Extract the (x, y) coordinate from the center of the cell holding the provided text.  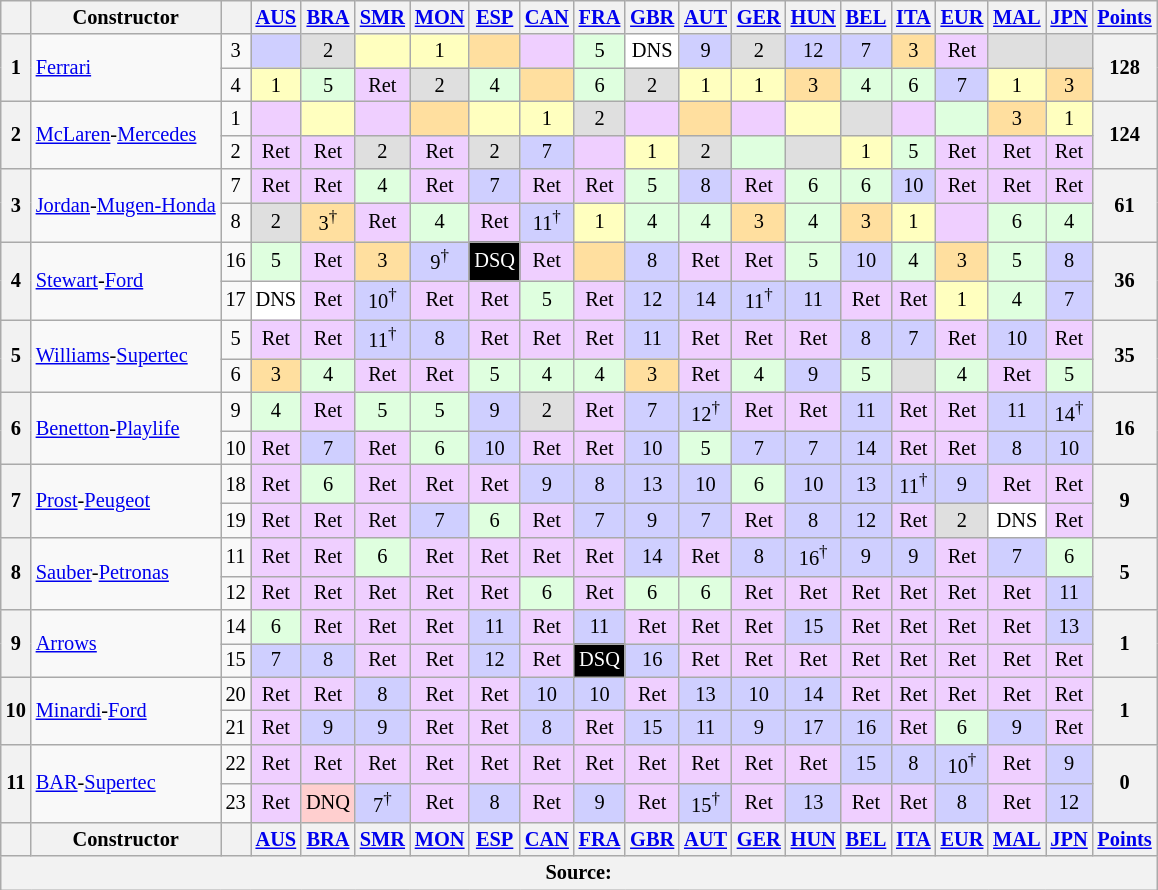
16† (814, 556)
22 (236, 764)
Arrows (126, 644)
20 (236, 694)
Jordan-Mugen-Honda (126, 206)
Stewart-Ford (126, 280)
23 (236, 802)
19 (236, 520)
7† (382, 802)
15† (706, 802)
35 (1125, 356)
128 (1125, 68)
Minardi-Ford (126, 710)
BAR-Supertec (126, 783)
12† (706, 412)
Sauber-Petronas (126, 574)
18 (236, 484)
3† (328, 222)
DNQ (328, 802)
14† (1070, 412)
9† (440, 260)
124 (1125, 134)
0 (1125, 783)
Prost-Peugeot (126, 500)
Benetton-Playlife (126, 428)
McLaren-Mercedes (126, 134)
Source: (579, 873)
36 (1125, 280)
Williams-Supertec (126, 356)
Ferrari (126, 68)
61 (1125, 206)
21 (236, 728)
